From the cell containing the given text, extract its center point as [X, Y] coordinate. 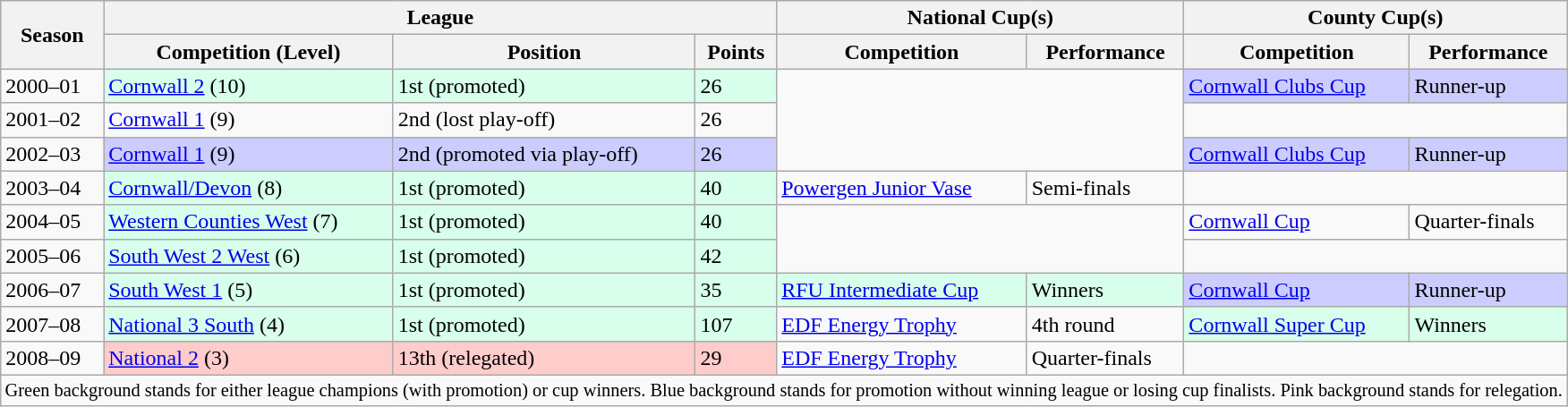
County Cup(s) [1376, 18]
107 [736, 324]
Cornwall 2 (10) [249, 86]
2nd (lost play-off) [544, 120]
2000–01 [52, 86]
2007–08 [52, 324]
Points [736, 52]
Cornwall/Devon (8) [249, 188]
South West 1 (5) [249, 290]
29 [736, 358]
42 [736, 256]
RFU Intermediate Cup [902, 290]
4th round [1105, 324]
35 [736, 290]
Competition (Level) [249, 52]
Semi-finals [1105, 188]
Position [544, 52]
2008–09 [52, 358]
13th (relegated) [544, 358]
National Cup(s) [981, 18]
National 3 South (4) [249, 324]
2004–05 [52, 222]
Season [52, 35]
2006–07 [52, 290]
Cornwall Super Cup [1297, 324]
Western Counties West (7) [249, 222]
National 2 (3) [249, 358]
2002–03 [52, 154]
2003–04 [52, 188]
2005–06 [52, 256]
Powergen Junior Vase [902, 188]
2nd (promoted via play-off) [544, 154]
South West 2 West (6) [249, 256]
League [440, 18]
2001–02 [52, 120]
